Search for the cell housing the specified text and yield its (X, Y) center coordinate. 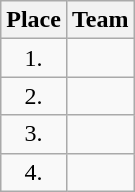
2. (34, 96)
Team (100, 20)
3. (34, 134)
1. (34, 58)
4. (34, 172)
Place (34, 20)
